From the cell containing the given text, extract its center point as [x, y] coordinate. 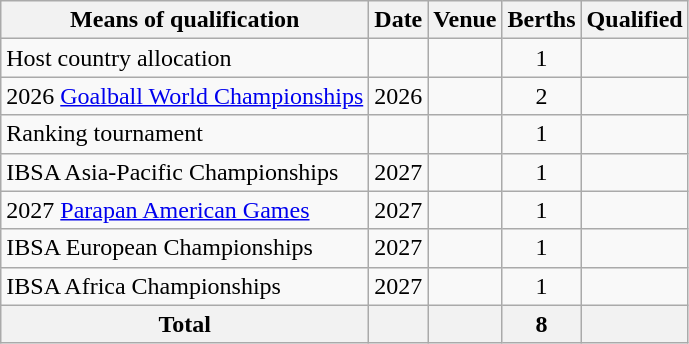
2 [542, 96]
Berths [542, 20]
Qualified [634, 20]
Ranking tournament [185, 134]
IBSA Asia-Pacific Championships [185, 172]
2026 Goalball World Championships [185, 96]
IBSA Africa Championships [185, 286]
2027 Parapan American Games [185, 210]
Venue [465, 20]
Date [398, 20]
Host country allocation [185, 58]
Total [185, 324]
Means of qualification [185, 20]
IBSA European Championships [185, 248]
8 [542, 324]
2026 [398, 96]
